Provide the (x, y) coordinate of the cell's center where the given text is located.  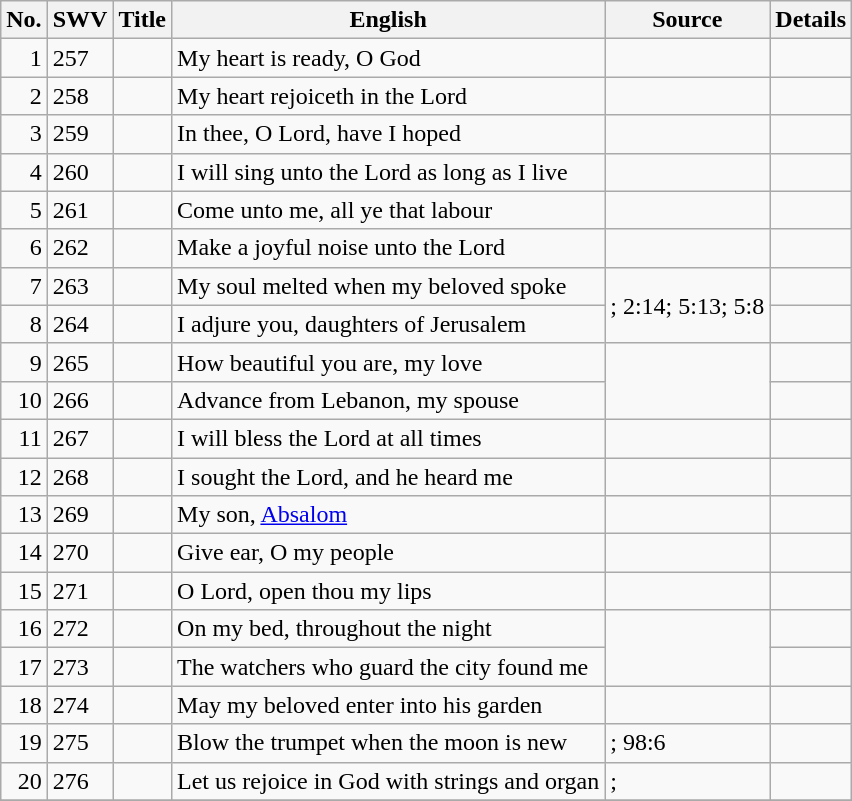
268 (80, 477)
14 (24, 553)
20 (24, 781)
No. (24, 20)
My soul melted when my beloved spoke (388, 286)
265 (80, 362)
5 (24, 210)
9 (24, 362)
; 2:14; 5:13; 5:8 (688, 305)
; 98:6 (688, 743)
275 (80, 743)
4 (24, 172)
SWV (80, 20)
In thee, O Lord, have I hoped (388, 134)
Come unto me, all ye that labour (388, 210)
Details (811, 20)
271 (80, 591)
I will sing unto the Lord as long as I live (388, 172)
269 (80, 515)
266 (80, 400)
On my bed, throughout the night (388, 629)
O Lord, open thou my lips (388, 591)
267 (80, 438)
12 (24, 477)
2 (24, 96)
My heart is ready, O God (388, 58)
Make a joyful noise unto the Lord (388, 248)
261 (80, 210)
259 (80, 134)
11 (24, 438)
Give ear, O my people (388, 553)
8 (24, 324)
; (688, 781)
My heart rejoiceth in the Lord (388, 96)
16 (24, 629)
260 (80, 172)
6 (24, 248)
How beautiful you are, my love (388, 362)
270 (80, 553)
258 (80, 96)
Advance from Lebanon, my spouse (388, 400)
274 (80, 705)
3 (24, 134)
I adjure you, daughters of Jerusalem (388, 324)
276 (80, 781)
262 (80, 248)
Source (688, 20)
I sought the Lord, and he heard me (388, 477)
10 (24, 400)
May my beloved enter into his garden (388, 705)
The watchers who guard the city found me (388, 667)
Title (142, 20)
257 (80, 58)
19 (24, 743)
264 (80, 324)
My son, Absalom (388, 515)
273 (80, 667)
15 (24, 591)
Let us rejoice in God with strings and organ (388, 781)
I will bless the Lord at all times (388, 438)
Blow the trumpet when the moon is new (388, 743)
1 (24, 58)
English (388, 20)
13 (24, 515)
7 (24, 286)
17 (24, 667)
263 (80, 286)
18 (24, 705)
272 (80, 629)
